Return (X, Y) of the center of cell containing provided text 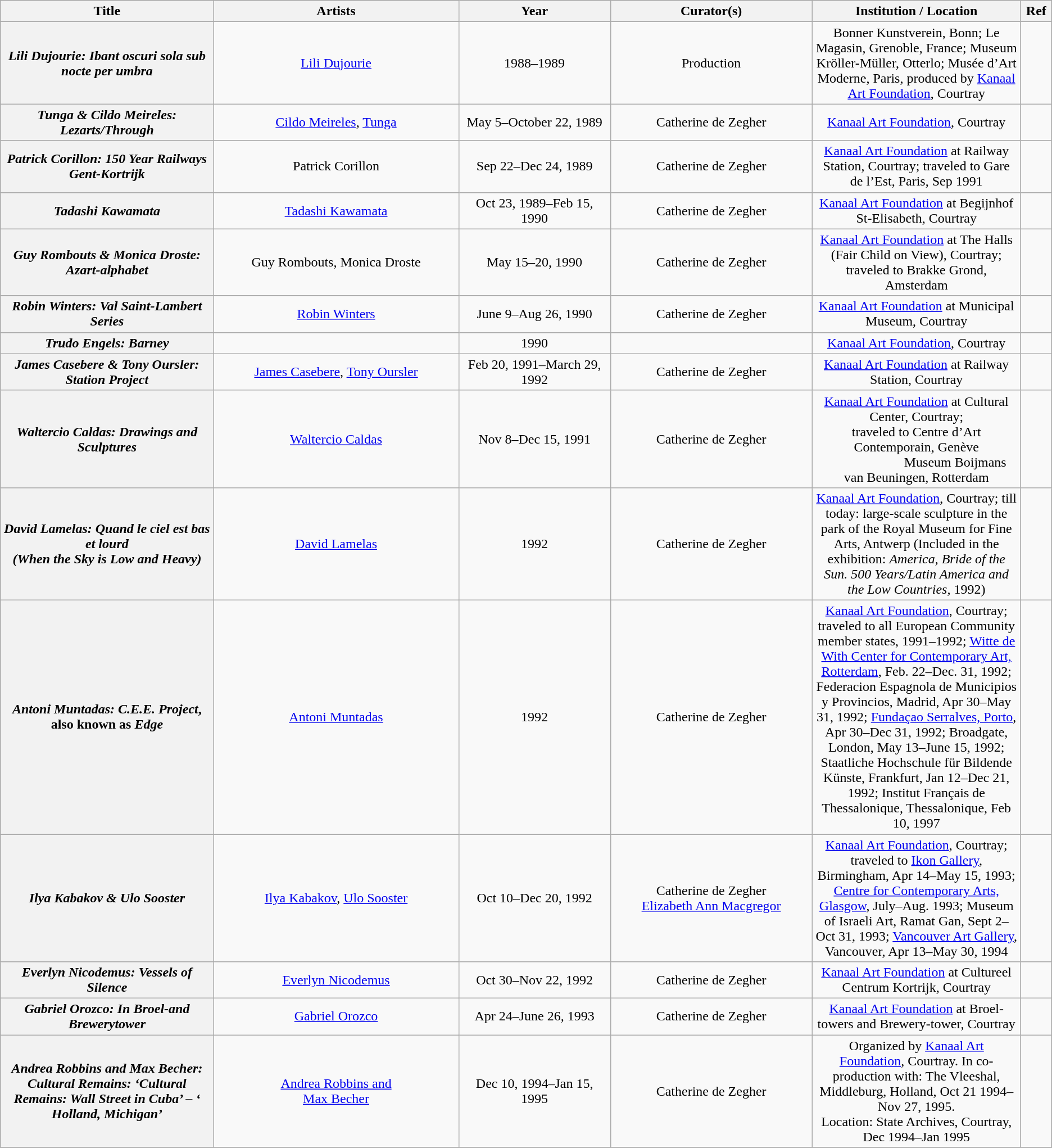
Year (534, 11)
Patrick Corillon: 150 Year Railways Gent-Kortrijk (107, 166)
Kanaal Art Foundation at Cultureel Centrum Kortrijk, Courtray (916, 980)
James Casebere & Tony Oursler: Station Project (107, 372)
Apr 24–June 26, 1993 (534, 1016)
Institution / Location (916, 11)
Kanaal Art Foundation at The Halls (Fair Child on View), Courtray; traveled to Brakke Grond, Amsterdam (916, 262)
Lili Dujourie (336, 63)
Everlyn Nicodemus (336, 980)
Kanaal Art Foundation at Railway Station, Courtray; traveled to Gare de l’Est, Paris, Sep 1991 (916, 166)
James Casebere, Tony Oursler (336, 372)
Everlyn Nicodemus: Vessels of Silence (107, 980)
Andrea Robbins and Max Becher: Cultural Remains: ‘Cultural Remains: Wall Street in Cuba’ – ‘ Holland, Michigan’ (107, 1091)
Dec 10, 1994–Jan 15, 1995 (534, 1091)
Kanaal Art Foundation at Cultural Center, Courtray;traveled to Centre d’Art Contemporain, Genève Museum Boijmans van Beuningen, Rotterdam (916, 439)
Catherine de ZegherElizabeth Ann Macgregor (711, 898)
David Lamelas (336, 544)
Curator(s) (711, 11)
Tunga & Cildo Meireles: Lezarts/Through (107, 123)
Kanaal Art Foundation at Municipal Museum, Courtray (916, 314)
May 5–October 22, 1989 (534, 123)
Patrick Corillon (336, 166)
Antoni Muntadas (336, 717)
Trudo Engels: Barney (107, 343)
Gabriel Orozco: In Broel-and Brewerytower (107, 1016)
Waltercio Caldas: Drawings and Sculptures (107, 439)
Oct 10–Dec 20, 1992 (534, 898)
Nov 8–Dec 15, 1991 (534, 439)
David Lamelas: Quand le ciel est bas et lourd(When the Sky is Low and Heavy) (107, 544)
Ilya Kabakov, Ulo Sooster (336, 898)
1988–1989 (534, 63)
Lili Dujourie: Ibant oscuri sola sub nocte per umbra (107, 63)
Ref (1036, 11)
Kanaal Art Foundation at Railway Station, Courtray (916, 372)
Cildo Meireles, Tunga (336, 123)
Kanaal Art Foundation at Broel-towers and Brewery-tower, Courtray (916, 1016)
May 15–20, 1990 (534, 262)
Ilya Kabakov & Ulo Sooster (107, 898)
Robin Winters: Val Saint-Lambert Series (107, 314)
Kanaal Art Foundation at Begijnhof St-Elisabeth, Courtray (916, 210)
Oct 23, 1989–Feb 15, 1990 (534, 210)
Feb 20, 1991–March 29, 1992 (534, 372)
Artists (336, 11)
Oct 30–Nov 22, 1992 (534, 980)
1990 (534, 343)
Title (107, 11)
Guy Rombouts & Monica Droste: Azart-alphabet (107, 262)
Gabriel Orozco (336, 1016)
Antoni Muntadas: C.E.E. Project, also known as Edge (107, 717)
Waltercio Caldas (336, 439)
Production (711, 63)
Guy Rombouts, Monica Droste (336, 262)
Robin Winters (336, 314)
June 9–Aug 26, 1990 (534, 314)
Andrea Robbins andMax Becher (336, 1091)
Sep 22–Dec 24, 1989 (534, 166)
